Output the [x, y] coordinate of the center of the cell containing the given text.  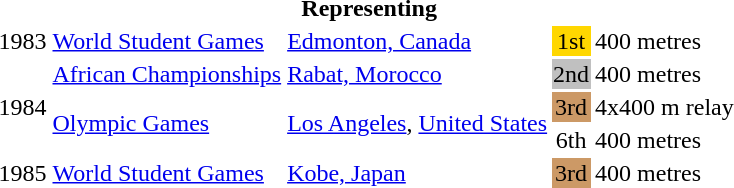
2nd [572, 74]
6th [572, 140]
Olympic Games [167, 124]
Los Angeles, United States [418, 124]
Rabat, Morocco [418, 74]
1st [572, 41]
African Championships [167, 74]
Edmonton, Canada [418, 41]
Kobe, Japan [418, 173]
